Capture the cell that displays the provided text and extract its [X, Y] central coordinate. 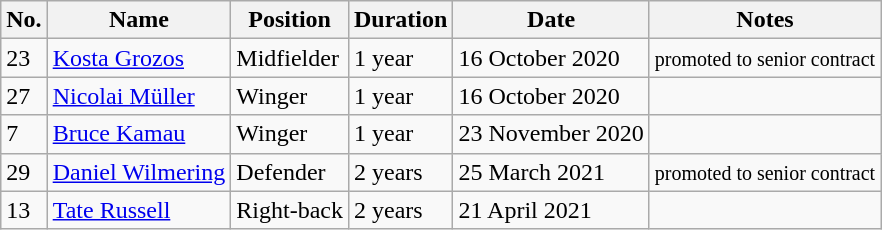
No. [24, 20]
7 [24, 134]
Bruce Kamau [139, 134]
Daniel Wilmering [139, 172]
Kosta Grozos [139, 58]
25 March 2021 [551, 172]
13 [24, 210]
23 November 2020 [551, 134]
27 [24, 96]
Midfielder [290, 58]
Right-back [290, 210]
23 [24, 58]
Duration [400, 20]
21 April 2021 [551, 210]
29 [24, 172]
Name [139, 20]
Tate Russell [139, 210]
Position [290, 20]
Notes [764, 20]
Date [551, 20]
Nicolai Müller [139, 96]
Defender [290, 172]
